Return [x, y] of the center of cell containing provided text 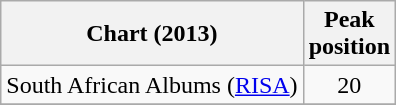
South African Albums (RISA) [152, 85]
20 [349, 85]
Chart (2013) [152, 34]
Peakposition [349, 34]
